Pinpoint the cell where the given text exists, returning its [X, Y] midpoint coordinate. 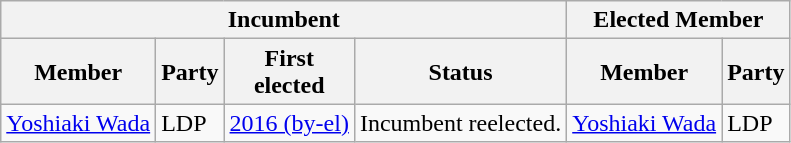
Firstelected [289, 72]
Incumbent [284, 20]
Incumbent reelected. [460, 123]
Elected Member [678, 20]
Status [460, 72]
2016 (by-el) [289, 123]
